Find where the given text appears and provide that cell's center as (x, y) coordinate. 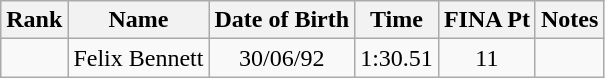
Date of Birth (282, 20)
FINA Pt (486, 20)
Felix Bennett (138, 58)
Rank (34, 20)
30/06/92 (282, 58)
Time (397, 20)
Notes (569, 20)
11 (486, 58)
Name (138, 20)
1:30.51 (397, 58)
